Search for the cell housing the specified text and yield its (X, Y) center coordinate. 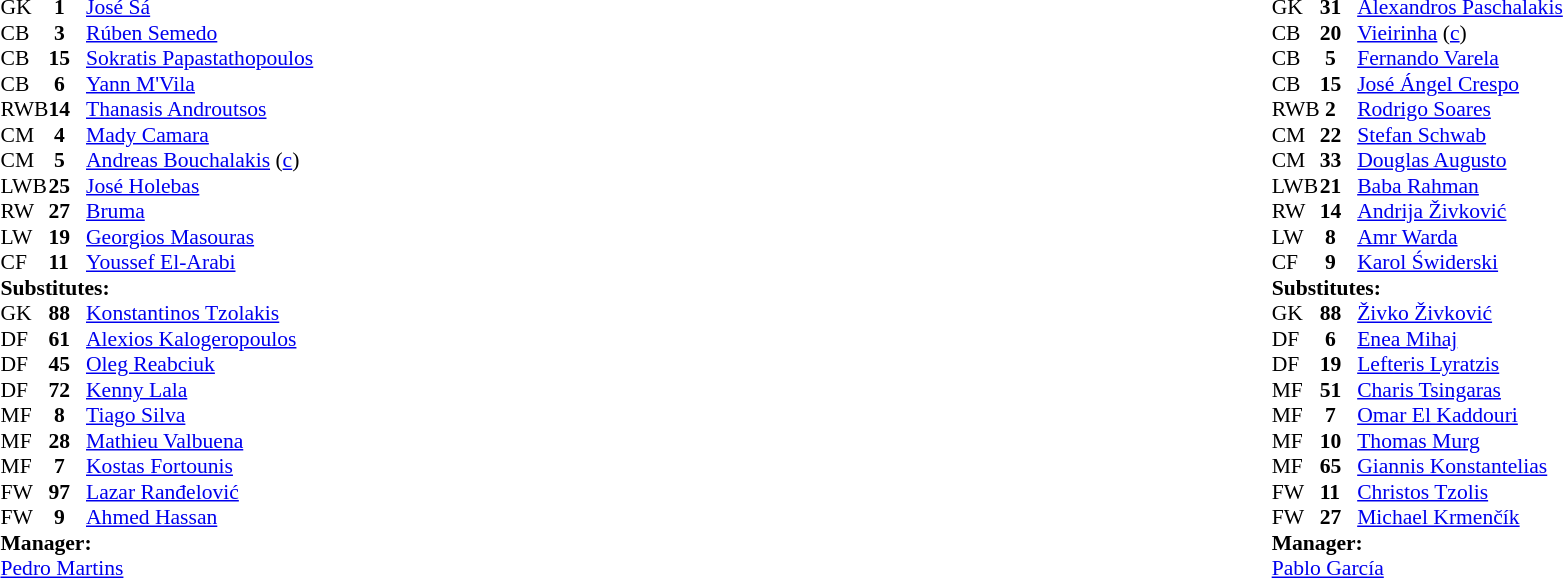
Amr Warda (1460, 237)
Karol Świderski (1460, 263)
Sokratis Papastathopoulos (200, 59)
3 (67, 33)
Charis Tsingaras (1460, 390)
Kenny Lala (200, 390)
Thomas Murg (1460, 441)
Andrija Živković (1460, 211)
Douglas Augusto (1460, 161)
Enea Mihaj (1460, 339)
Fernando Varela (1460, 59)
Omar El Kaddouri (1460, 415)
Andreas Bouchalakis (c) (200, 161)
Živko Živković (1460, 313)
22 (1339, 135)
20 (1339, 33)
Lazar Ranđelović (200, 492)
Mady Camara (200, 135)
Konstantinos Tzolakis (200, 313)
Kostas Fortounis (200, 467)
97 (67, 492)
Rúben Semedo (200, 33)
Giannis Konstantelias (1460, 467)
21 (1339, 186)
Bruma (200, 211)
65 (1339, 467)
Georgios Masouras (200, 237)
Stefan Schwab (1460, 135)
4 (67, 135)
Mathieu Valbuena (200, 441)
Youssef El-Arabi (200, 263)
72 (67, 390)
Christos Tzolis (1460, 492)
José Ángel Crespo (1460, 84)
28 (67, 441)
Oleg Reabciuk (200, 365)
Ahmed Hassan (200, 517)
Yann M'Vila (200, 84)
33 (1339, 161)
ΜF (24, 467)
Michael Krmenčík (1460, 517)
Baba Rahman (1460, 186)
Vieirinha (c) (1460, 33)
Lefteris Lyratzis (1460, 365)
25 (67, 186)
51 (1339, 390)
61 (67, 339)
José Holebas (200, 186)
Thanasis Androutsos (200, 109)
45 (67, 365)
2 (1339, 109)
Tiago Silva (200, 415)
Alexios Kalogeropoulos (200, 339)
10 (1339, 441)
Rodrigo Soares (1460, 109)
